Search for the cell housing the specified text and yield its [x, y] center coordinate. 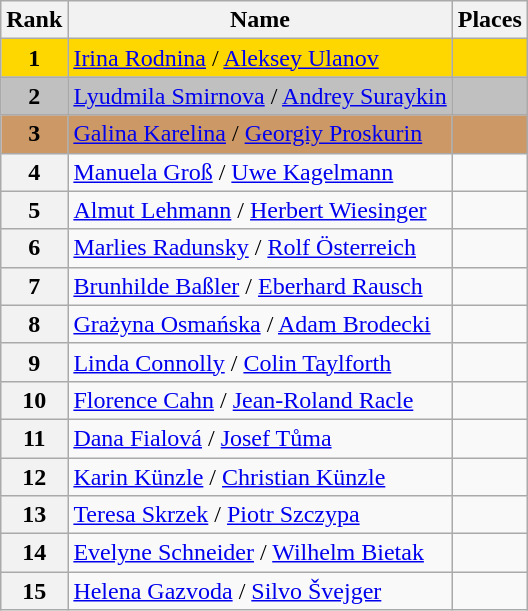
4 [34, 172]
Linda Connolly / Colin Taylforth [260, 362]
Grażyna Osmańska / Adam Brodecki [260, 324]
5 [34, 210]
2 [34, 96]
3 [34, 134]
8 [34, 324]
Galina Karelina / Georgiy Proskurin [260, 134]
Dana Fialová / Josef Tůma [260, 438]
Irina Rodnina / Aleksey Ulanov [260, 58]
Manuela Groß / Uwe Kagelmann [260, 172]
Lyudmila Smirnova / Andrey Suraykin [260, 96]
15 [34, 591]
Helena Gazvoda / Silvo Švejger [260, 591]
Name [260, 20]
1 [34, 58]
10 [34, 400]
Florence Cahn / Jean-Roland Racle [260, 400]
13 [34, 515]
6 [34, 248]
12 [34, 477]
Rank [34, 20]
Marlies Radunsky / Rolf Österreich [260, 248]
Places [490, 20]
Karin Künzle / Christian Künzle [260, 477]
Almut Lehmann / Herbert Wiesinger [260, 210]
14 [34, 553]
Evelyne Schneider / Wilhelm Bietak [260, 553]
7 [34, 286]
9 [34, 362]
Teresa Skrzek / Piotr Szczypa [260, 515]
11 [34, 438]
Brunhilde Baßler / Eberhard Rausch [260, 286]
